Capture the cell that displays the provided text and extract its (X, Y) central coordinate. 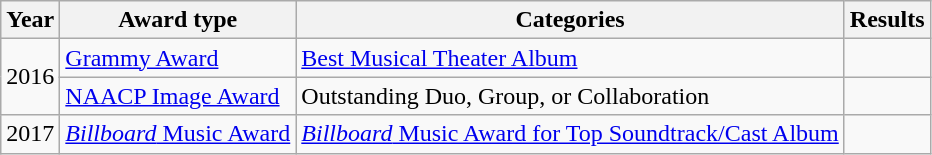
Billboard Music Award for Top Soundtrack/Cast Album (570, 134)
Categories (570, 20)
2017 (30, 134)
Results (887, 20)
Best Musical Theater Album (570, 58)
2016 (30, 77)
Outstanding Duo, Group, or Collaboration (570, 96)
Grammy Award (178, 58)
Award type (178, 20)
Year (30, 20)
Billboard Music Award (178, 134)
NAACP Image Award (178, 96)
